Find where the given text appears and provide that cell's center as (x, y) coordinate. 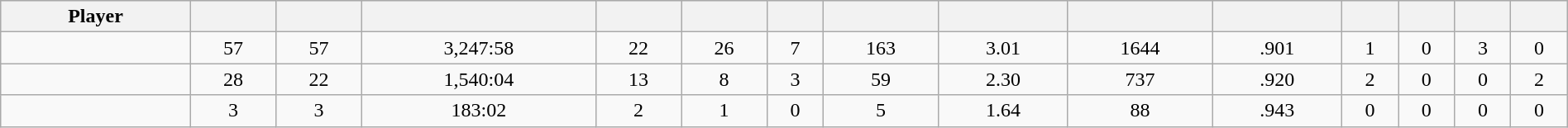
163 (882, 48)
2.30 (1004, 79)
1,540:04 (478, 79)
26 (724, 48)
.920 (1277, 79)
737 (1140, 79)
183:02 (478, 111)
.901 (1277, 48)
8 (724, 79)
88 (1140, 111)
7 (795, 48)
.943 (1277, 111)
1.64 (1004, 111)
Player (96, 17)
3,247:58 (478, 48)
3.01 (1004, 48)
1644 (1140, 48)
5 (882, 111)
28 (233, 79)
59 (882, 79)
13 (638, 79)
